Detect which cell encompasses the target text, then output its (X, Y) center coordinate. 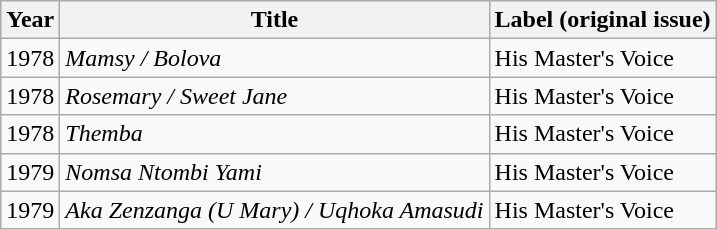
Themba (274, 134)
Label (original issue) (602, 20)
Aka Zenzanga (U Mary) / Uqhoka Amasudi (274, 210)
Nomsa Ntombi Yami (274, 172)
Mamsy / Bolova (274, 58)
Year (30, 20)
Rosemary / Sweet Jane (274, 96)
Title (274, 20)
